Output the (X, Y) coordinate of the center of the cell containing the given text.  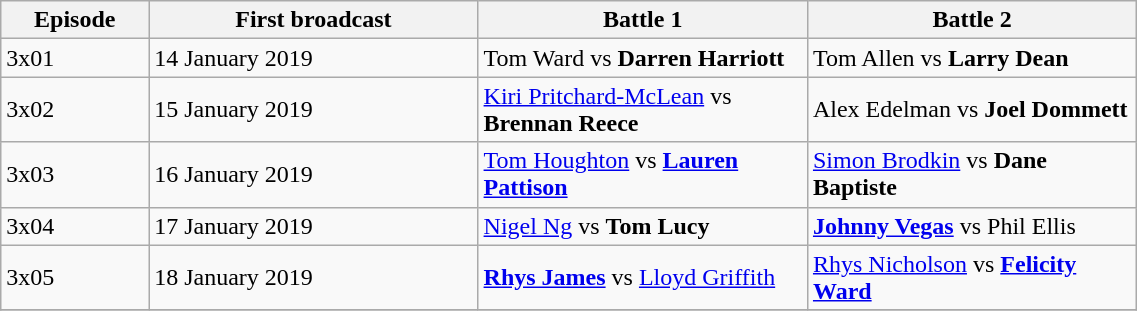
First broadcast (314, 20)
Nigel Ng vs Tom Lucy (642, 226)
3x03 (75, 174)
Battle 2 (972, 20)
Battle 1 (642, 20)
17 January 2019 (314, 226)
Tom Allen vs Larry Dean (972, 58)
Alex Edelman vs Joel Dommett (972, 110)
Simon Brodkin vs Dane Baptiste (972, 174)
3x02 (75, 110)
3x04 (75, 226)
14 January 2019 (314, 58)
3x05 (75, 278)
15 January 2019 (314, 110)
Tom Houghton vs Lauren Pattison (642, 174)
Kiri Pritchard-McLean vs Brennan Reece (642, 110)
Tom Ward vs Darren Harriott (642, 58)
3x01 (75, 58)
Rhys James vs Lloyd Griffith (642, 278)
16 January 2019 (314, 174)
Rhys Nicholson vs Felicity Ward (972, 278)
Johnny Vegas vs Phil Ellis (972, 226)
18 January 2019 (314, 278)
Episode (75, 20)
